Return [x, y] of the center of cell containing provided text 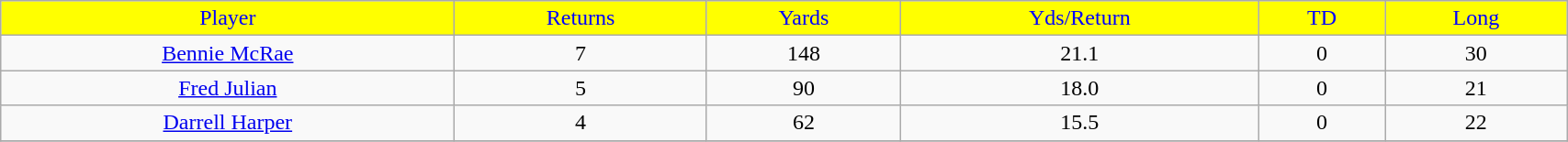
Returns [581, 18]
Darrell Harper [228, 123]
90 [803, 88]
21 [1476, 88]
Yards [803, 18]
Yds/Return [1079, 18]
4 [581, 123]
5 [581, 88]
Fred Julian [228, 88]
21.1 [1079, 53]
148 [803, 53]
TD [1322, 18]
30 [1476, 53]
22 [1476, 123]
Long [1476, 18]
62 [803, 123]
7 [581, 53]
Player [228, 18]
15.5 [1079, 123]
Bennie McRae [228, 53]
18.0 [1079, 88]
